Return the [X, Y] coordinate for the center point of the cell that contains the specified text.  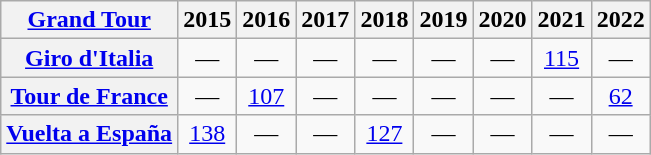
Giro d'Italia [90, 58]
62 [620, 96]
2020 [502, 20]
2016 [266, 20]
107 [266, 96]
2019 [444, 20]
2022 [620, 20]
2018 [384, 20]
Vuelta a España [90, 134]
115 [562, 58]
2017 [326, 20]
127 [384, 134]
138 [208, 134]
Grand Tour [90, 20]
2021 [562, 20]
2015 [208, 20]
Tour de France [90, 96]
